Pinpoint the cell where the given text exists, returning its (X, Y) midpoint coordinate. 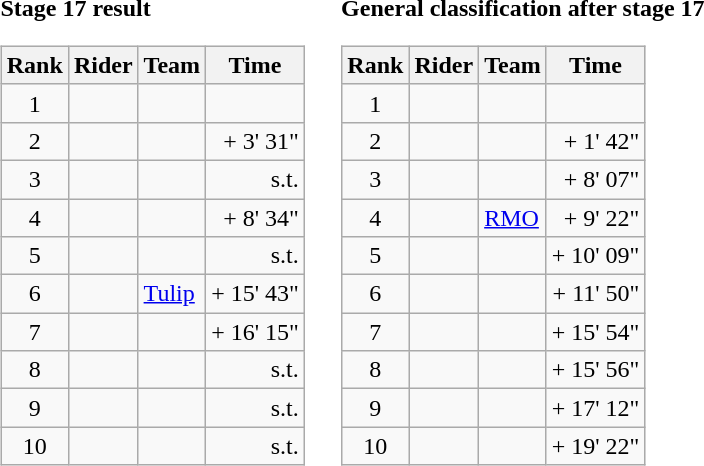
+ 10' 09" (596, 256)
Tulip (172, 294)
+ 15' 43" (256, 294)
+ 1' 42" (596, 141)
+ 16' 15" (256, 332)
+ 17' 12" (596, 408)
+ 9' 22" (596, 217)
+ 15' 54" (596, 332)
+ 8' 34" (256, 217)
+ 8' 07" (596, 179)
+ 19' 22" (596, 446)
+ 15' 56" (596, 370)
RMO (513, 217)
+ 3' 31" (256, 141)
+ 11' 50" (596, 294)
